Identify which cell holds the provided text, then report its (x, y) central coordinate. 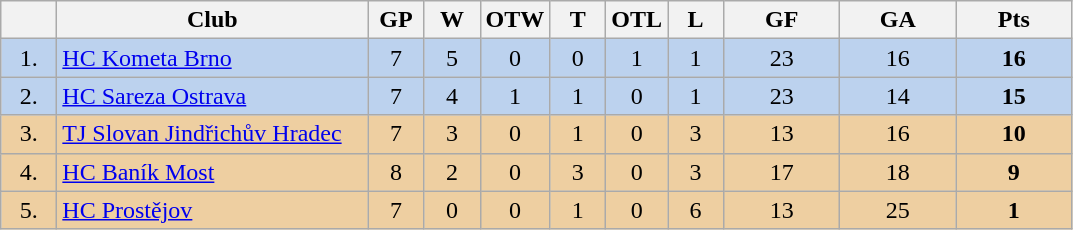
25 (898, 210)
GA (898, 20)
W (452, 20)
4 (452, 96)
9 (1014, 172)
1. (29, 58)
HC Sareza Ostrava (212, 96)
5. (29, 210)
2. (29, 96)
GP (396, 20)
17 (782, 172)
3. (29, 134)
2 (452, 172)
10 (1014, 134)
OTW (515, 20)
T (578, 20)
Pts (1014, 20)
HC Prostějov (212, 210)
15 (1014, 96)
5 (452, 58)
14 (898, 96)
8 (396, 172)
L (696, 20)
18 (898, 172)
Club (212, 20)
6 (696, 210)
GF (782, 20)
TJ Slovan Jindřichův Hradec (212, 134)
HC Kometa Brno (212, 58)
OTL (637, 20)
HC Baník Most (212, 172)
4. (29, 172)
